Output the [X, Y] coordinate of the center of the cell containing the given text.  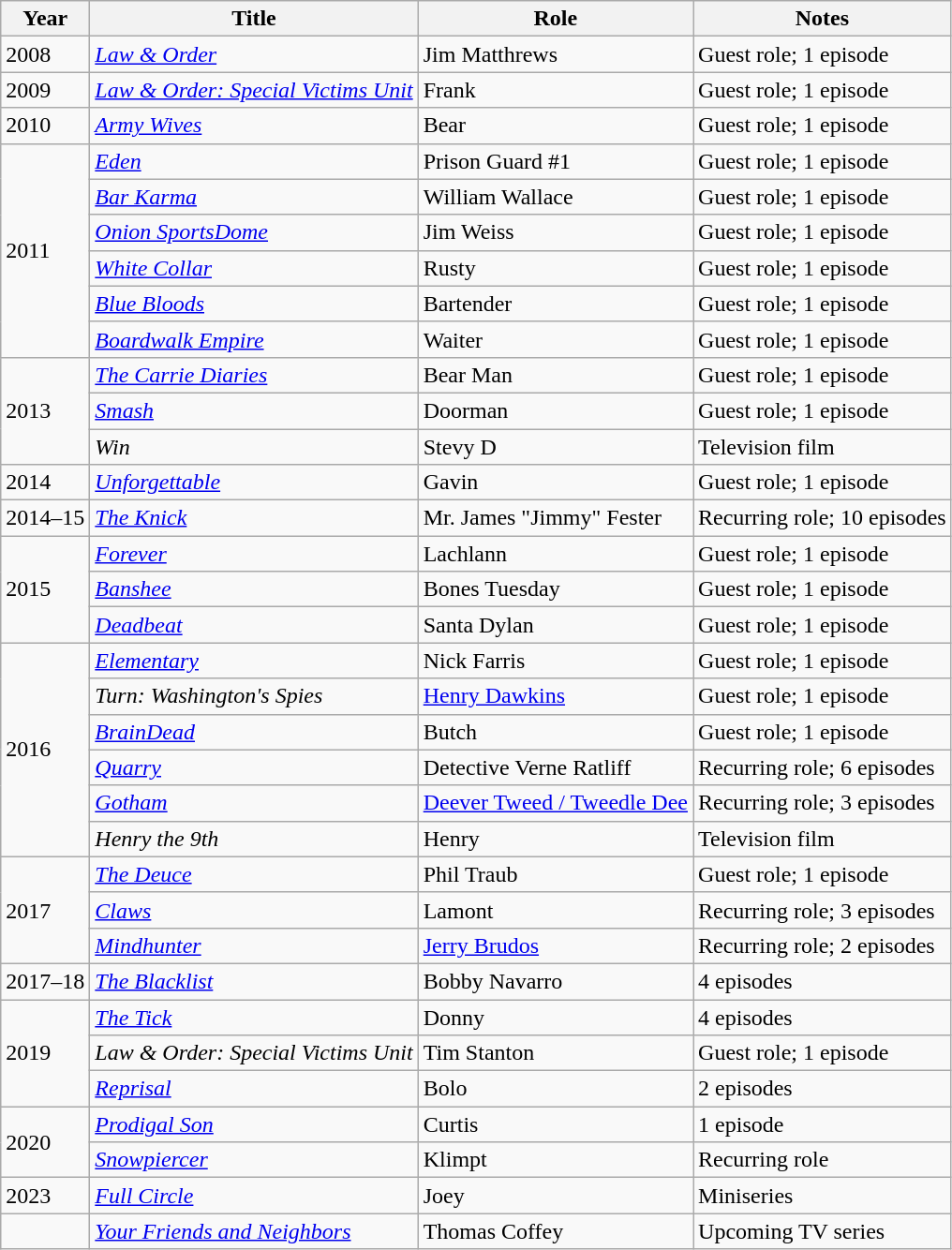
Joey [555, 1196]
Prison Guard #1 [555, 161]
Eden [254, 161]
Recurring role; 6 episodes [823, 767]
Bobby Navarro [555, 981]
Bartender [555, 304]
2019 [45, 1052]
Frank [555, 90]
2013 [45, 410]
Banshee [254, 589]
Henry Dawkins [555, 696]
Prodigal Son [254, 1124]
2010 [45, 126]
White Collar [254, 268]
Jim Matthrews [555, 54]
Reprisal [254, 1089]
Waiter [555, 339]
Phil Traub [555, 874]
Quarry [254, 767]
Gotham [254, 803]
2015 [45, 589]
Stevy D [555, 447]
Bear Man [555, 375]
William Wallace [555, 197]
2009 [45, 90]
2008 [45, 54]
Bar Karma [254, 197]
2 episodes [823, 1089]
Upcoming TV series [823, 1231]
Law & Order [254, 54]
Klimpt [555, 1160]
Your Friends and Neighbors [254, 1231]
Elementary [254, 661]
Recurring role; 10 episodes [823, 518]
Boardwalk Empire [254, 339]
Butch [555, 732]
Jim Weiss [555, 232]
Nick Farris [555, 661]
Rusty [555, 268]
Full Circle [254, 1196]
Lamont [555, 910]
2011 [45, 250]
Snowpiercer [254, 1160]
Onion SportsDome [254, 232]
Doorman [555, 410]
The Carrie Diaries [254, 375]
Detective Verne Ratliff [555, 767]
Henry the 9th [254, 839]
Donny [555, 1017]
Santa Dylan [555, 625]
Deever Tweed / Tweedle Dee [555, 803]
Title [254, 19]
Win [254, 447]
2023 [45, 1196]
Bones Tuesday [555, 589]
1 episode [823, 1124]
Mindhunter [254, 945]
Smash [254, 410]
Miniseries [823, 1196]
Recurring role [823, 1160]
Army Wives [254, 126]
BrainDead [254, 732]
Turn: Washington's Spies [254, 696]
Gavin [555, 483]
Deadbeat [254, 625]
Recurring role; 2 episodes [823, 945]
Mr. James "Jimmy" Fester [555, 518]
The Knick [254, 518]
Jerry Brudos [555, 945]
Notes [823, 19]
Year [45, 19]
Role [555, 19]
2020 [45, 1142]
2017 [45, 910]
The Blacklist [254, 981]
2017–18 [45, 981]
Henry [555, 839]
Bear [555, 126]
The Tick [254, 1017]
Unforgettable [254, 483]
Curtis [555, 1124]
Bolo [555, 1089]
The Deuce [254, 874]
2014 [45, 483]
Thomas Coffey [555, 1231]
Lachlann [555, 554]
Claws [254, 910]
Forever [254, 554]
Tim Stanton [555, 1053]
2014–15 [45, 518]
Blue Bloods [254, 304]
2016 [45, 750]
